Extract the [x, y] coordinate from the center of the cell holding the provided text.  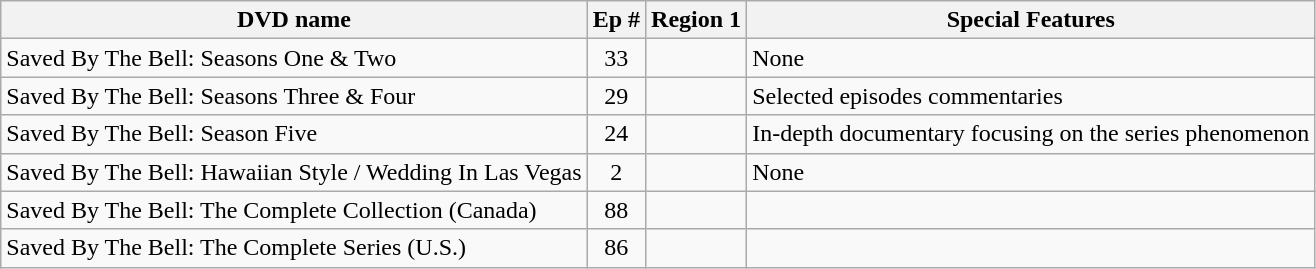
In-depth documentary focusing on the series phenomenon [1031, 134]
Ep # [616, 20]
88 [616, 210]
Saved By The Bell: Seasons One & Two [294, 58]
Selected episodes commentaries [1031, 96]
86 [616, 248]
29 [616, 96]
2 [616, 172]
Saved By The Bell: Hawaiian Style / Wedding In Las Vegas [294, 172]
Special Features [1031, 20]
Saved By The Bell: Seasons Three & Four [294, 96]
DVD name [294, 20]
33 [616, 58]
Region 1 [696, 20]
Saved By The Bell: The Complete Series (U.S.) [294, 248]
24 [616, 134]
Saved By The Bell: Season Five [294, 134]
Saved By The Bell: The Complete Collection (Canada) [294, 210]
